Scan for the cell matching the given text and deliver its (x, y) coordinate at center. 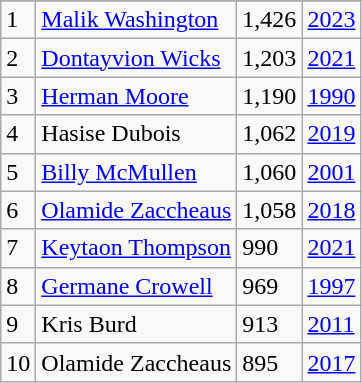
2018 (332, 210)
Hasise Dubois (136, 134)
5 (18, 172)
Keytaon Thompson (136, 248)
913 (270, 324)
990 (270, 248)
1,058 (270, 210)
4 (18, 134)
8 (18, 286)
3 (18, 96)
1,426 (270, 20)
1990 (332, 96)
1,203 (270, 58)
10 (18, 362)
6 (18, 210)
1 (18, 20)
2 (18, 58)
Malik Washington (136, 20)
1,190 (270, 96)
1,060 (270, 172)
969 (270, 286)
Dontayvion Wicks (136, 58)
2017 (332, 362)
1997 (332, 286)
2011 (332, 324)
Herman Moore (136, 96)
7 (18, 248)
Kris Burd (136, 324)
9 (18, 324)
1,062 (270, 134)
2023 (332, 20)
Germane Crowell (136, 286)
Billy McMullen (136, 172)
2001 (332, 172)
2019 (332, 134)
895 (270, 362)
